Provide the [x, y] coordinate of the cell's center where the given text is located.  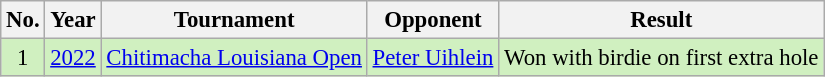
Result [662, 20]
2022 [73, 58]
Tournament [234, 20]
No. [23, 20]
Opponent [432, 20]
1 [23, 58]
Year [73, 20]
Chitimacha Louisiana Open [234, 58]
Peter Uihlein [432, 58]
Won with birdie on first extra hole [662, 58]
